Determine the [x, y] coordinate at the center of the cell enclosing the given text.  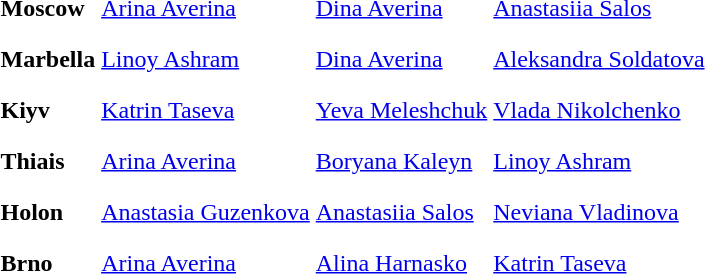
Yeva Meleshchuk [402, 110]
Anastasia Guzenkova [206, 212]
Boryana Kaleyn [402, 161]
Anastasiia Salos [402, 212]
Dina Averina [402, 59]
Arina Averina [206, 161]
Katrin Taseva [206, 110]
Linoy Ashram [206, 59]
